Find where the given text appears and provide that cell's center as [X, Y] coordinate. 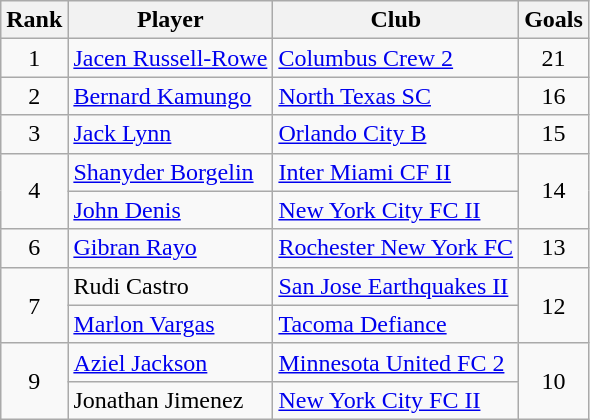
Aziel Jackson [170, 362]
16 [554, 96]
Rochester New York FC [396, 248]
9 [34, 381]
13 [554, 248]
Orlando City B [396, 134]
John Denis [170, 210]
2 [34, 96]
7 [34, 305]
12 [554, 305]
Inter Miami CF II [396, 172]
Jacen Russell-Rowe [170, 58]
Rank [34, 20]
Jonathan Jimenez [170, 400]
Minnesota United FC 2 [396, 362]
Jack Lynn [170, 134]
North Texas SC [396, 96]
1 [34, 58]
6 [34, 248]
Player [170, 20]
15 [554, 134]
21 [554, 58]
3 [34, 134]
San Jose Earthquakes II [396, 286]
Gibran Rayo [170, 248]
14 [554, 191]
4 [34, 191]
Columbus Crew 2 [396, 58]
Tacoma Defiance [396, 324]
Goals [554, 20]
10 [554, 381]
Shanyder Borgelin [170, 172]
Bernard Kamungo [170, 96]
Marlon Vargas [170, 324]
Rudi Castro [170, 286]
Club [396, 20]
